Output the (x, y) coordinate of the center of the cell containing the given text.  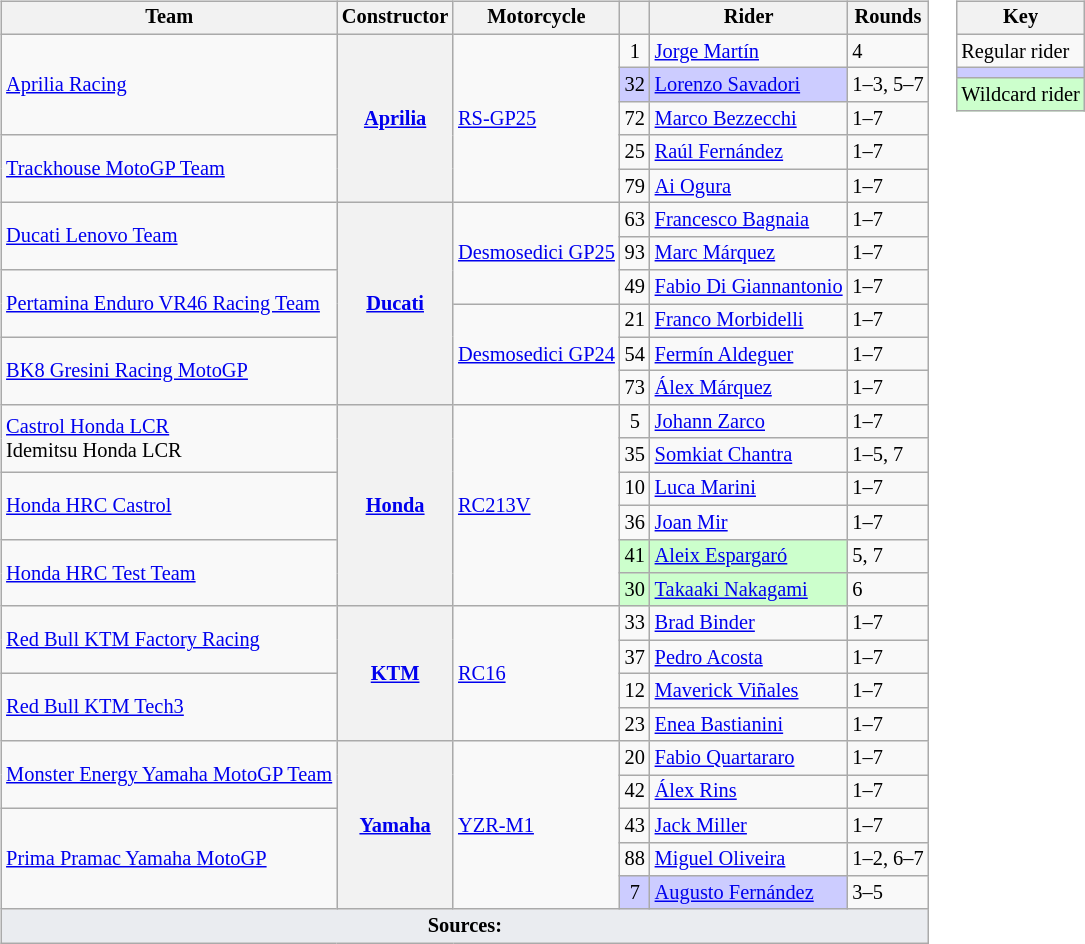
BK8 Gresini Racing MotoGP (169, 370)
72 (635, 119)
Johann Zarco (749, 422)
79 (635, 186)
37 (635, 657)
Rounds (888, 18)
7 (635, 893)
25 (635, 152)
42 (635, 792)
Key (1020, 18)
73 (635, 388)
10 (635, 489)
63 (635, 220)
33 (635, 623)
1–3, 5–7 (888, 85)
Yamaha (395, 825)
Jack Miller (749, 825)
Wildcard rider (1020, 95)
Honda (395, 506)
Fabio Di Giannantonio (749, 287)
Lorenzo Savadori (749, 85)
Aleix Espargaró (749, 556)
1–2, 6–7 (888, 859)
30 (635, 590)
Castrol Honda LCR Idemitsu Honda LCR (169, 438)
Red Bull KTM Tech3 (169, 708)
Aprilia (395, 118)
Ducati (395, 304)
Prima Pramac Yamaha MotoGP (169, 858)
Monster Energy Yamaha MotoGP Team (169, 774)
RS-GP25 (536, 118)
Motorcycle (536, 18)
6 (888, 590)
Desmosedici GP24 (536, 354)
Maverick Viñales (749, 691)
Trackhouse MotoGP Team (169, 168)
88 (635, 859)
Brad Binder (749, 623)
Constructor (395, 18)
21 (635, 321)
Francesco Bagnaia (749, 220)
23 (635, 724)
Luca Marini (749, 489)
32 (635, 85)
Álex Márquez (749, 388)
Fermín Aldeguer (749, 354)
54 (635, 354)
Álex Rins (749, 792)
Rider (749, 18)
Regular rider (1020, 51)
Ai Ogura (749, 186)
Honda HRC Castrol (169, 506)
KTM (395, 674)
Pedro Acosta (749, 657)
1–5, 7 (888, 455)
Ducati Lenovo Team (169, 236)
Joan Mir (749, 522)
5 (635, 422)
49 (635, 287)
Sources: (464, 926)
3–5 (888, 893)
YZR-M1 (536, 825)
RC16 (536, 674)
20 (635, 758)
Red Bull KTM Factory Racing (169, 640)
1 (635, 51)
Honda HRC Test Team (169, 572)
RC213V (536, 506)
41 (635, 556)
4 (888, 51)
35 (635, 455)
36 (635, 522)
93 (635, 253)
Miguel Oliveira (749, 859)
12 (635, 691)
Team (169, 18)
Franco Morbidelli (749, 321)
Pertamina Enduro VR46 Racing Team (169, 304)
Fabio Quartararo (749, 758)
Desmosedici GP25 (536, 254)
Enea Bastianini (749, 724)
Marco Bezzecchi (749, 119)
5, 7 (888, 556)
Marc Márquez (749, 253)
Jorge Martín (749, 51)
43 (635, 825)
Aprilia Racing (169, 84)
Raúl Fernández (749, 152)
Takaaki Nakagami (749, 590)
Augusto Fernández (749, 893)
Somkiat Chantra (749, 455)
